Extract the (X, Y) coordinate from the center of the cell holding the provided text.  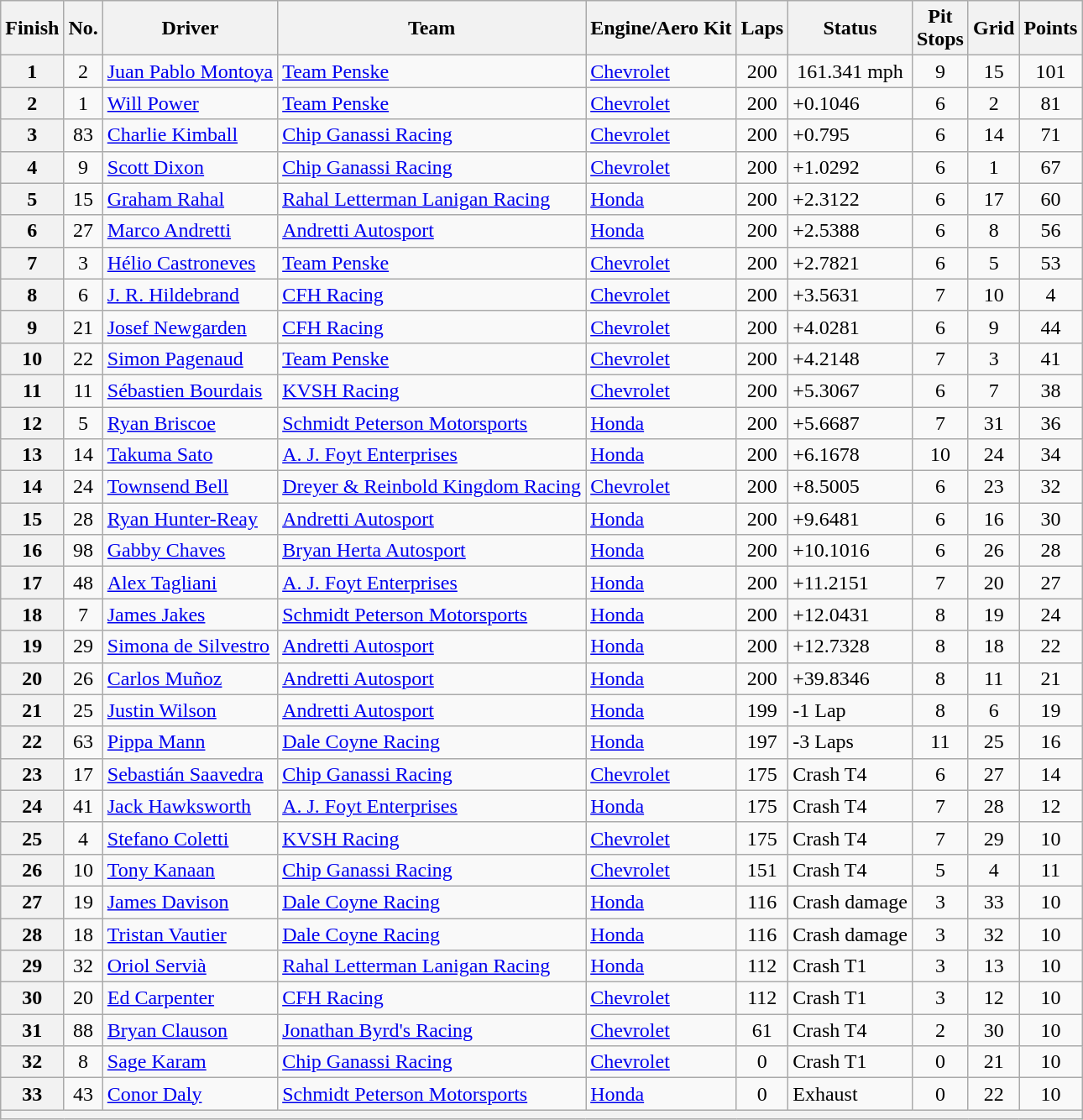
+6.1678 (850, 455)
+5.3067 (850, 390)
Hélio Castroneves (190, 263)
Ed Carpenter (190, 998)
Grid (993, 29)
James Davison (190, 902)
88 (83, 1030)
Takuma Sato (190, 455)
Jack Hawksworth (190, 806)
-1 Lap (850, 710)
Team (432, 29)
Dreyer & Reinbold Kingdom Racing (432, 487)
Charlie Kimball (190, 135)
101 (1051, 71)
Carlos Muñoz (190, 678)
Ryan Briscoe (190, 422)
Sebastián Saavedra (190, 774)
Sébastien Bourdais (190, 390)
Scott Dixon (190, 167)
+1.0292 (850, 167)
151 (762, 870)
Will Power (190, 103)
48 (83, 583)
+0.795 (850, 135)
Engine/Aero Kit (662, 29)
Driver (190, 29)
+0.1046 (850, 103)
98 (83, 551)
56 (1051, 231)
Finish (32, 29)
61 (762, 1030)
+4.0281 (850, 327)
Oriol Servià (190, 966)
60 (1051, 199)
J. R. Hildebrand (190, 295)
38 (1051, 390)
63 (83, 742)
+5.6687 (850, 422)
No. (83, 29)
161.341 mph (850, 71)
Points (1051, 29)
+2.7821 (850, 263)
Pippa Mann (190, 742)
199 (762, 710)
PitStops (940, 29)
+4.2148 (850, 359)
+8.5005 (850, 487)
Status (850, 29)
71 (1051, 135)
53 (1051, 263)
+3.5631 (850, 295)
Simona de Silvestro (190, 646)
+2.3122 (850, 199)
Tony Kanaan (190, 870)
197 (762, 742)
Bryan Clauson (190, 1030)
Juan Pablo Montoya (190, 71)
43 (83, 1094)
Josef Newgarden (190, 327)
Exhaust (850, 1094)
+12.0431 (850, 615)
Sage Karam (190, 1062)
+10.1016 (850, 551)
Conor Daly (190, 1094)
Simon Pagenaud (190, 359)
81 (1051, 103)
83 (83, 135)
36 (1051, 422)
Townsend Bell (190, 487)
Graham Rahal (190, 199)
+39.8346 (850, 678)
Justin Wilson (190, 710)
Jonathan Byrd's Racing (432, 1030)
+12.7328 (850, 646)
+11.2151 (850, 583)
Laps (762, 29)
34 (1051, 455)
44 (1051, 327)
James Jakes (190, 615)
67 (1051, 167)
+2.5388 (850, 231)
Tristan Vautier (190, 934)
-3 Laps (850, 742)
Marco Andretti (190, 231)
Bryan Herta Autosport (432, 551)
Ryan Hunter-Reay (190, 519)
Gabby Chaves (190, 551)
+9.6481 (850, 519)
Alex Tagliani (190, 583)
Stefano Coletti (190, 838)
